From the cell containing the given text, extract its center point as [X, Y] coordinate. 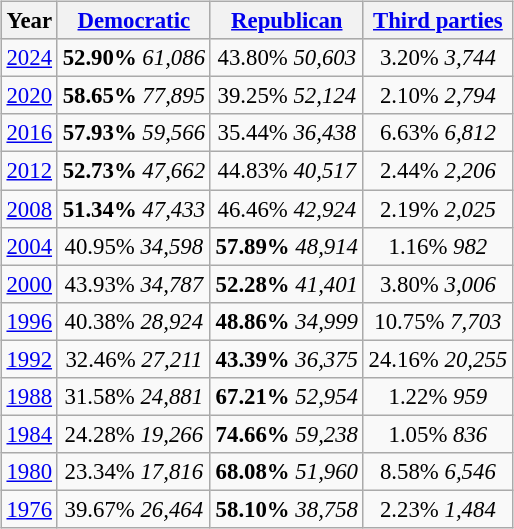
1980 [29, 472]
40.95% 34,598 [134, 246]
8.58% 6,546 [438, 472]
57.93% 59,566 [134, 133]
24.28% 19,266 [134, 434]
43.93% 34,787 [134, 284]
52.73% 47,662 [134, 171]
2.19% 2,025 [438, 209]
2016 [29, 133]
46.46% 42,924 [286, 209]
2.23% 1,484 [438, 509]
10.75% 7,703 [438, 321]
1984 [29, 434]
32.46% 27,211 [134, 359]
1976 [29, 509]
Third parties [438, 21]
39.67% 26,464 [134, 509]
40.38% 28,924 [134, 321]
52.28% 41,401 [286, 284]
1996 [29, 321]
68.08% 51,960 [286, 472]
35.44% 36,438 [286, 133]
39.25% 52,124 [286, 96]
43.39% 36,375 [286, 359]
43.80% 50,603 [286, 58]
74.66% 59,238 [286, 434]
Democratic [134, 21]
58.10% 38,758 [286, 509]
2.44% 2,206 [438, 171]
67.21% 52,954 [286, 396]
23.34% 17,816 [134, 472]
1.22% 959 [438, 396]
51.34% 47,433 [134, 209]
57.89% 48,914 [286, 246]
2000 [29, 284]
31.58% 24,881 [134, 396]
6.63% 6,812 [438, 133]
2.10% 2,794 [438, 96]
24.16% 20,255 [438, 359]
58.65% 77,895 [134, 96]
44.83% 40,517 [286, 171]
1.05% 836 [438, 434]
1.16% 982 [438, 246]
3.20% 3,744 [438, 58]
Republican [286, 21]
2020 [29, 96]
1992 [29, 359]
3.80% 3,006 [438, 284]
1988 [29, 396]
2024 [29, 58]
48.86% 34,999 [286, 321]
2004 [29, 246]
Year [29, 21]
2012 [29, 171]
2008 [29, 209]
52.90% 61,086 [134, 58]
